Scan for the cell matching the given text and deliver its (X, Y) coordinate at center. 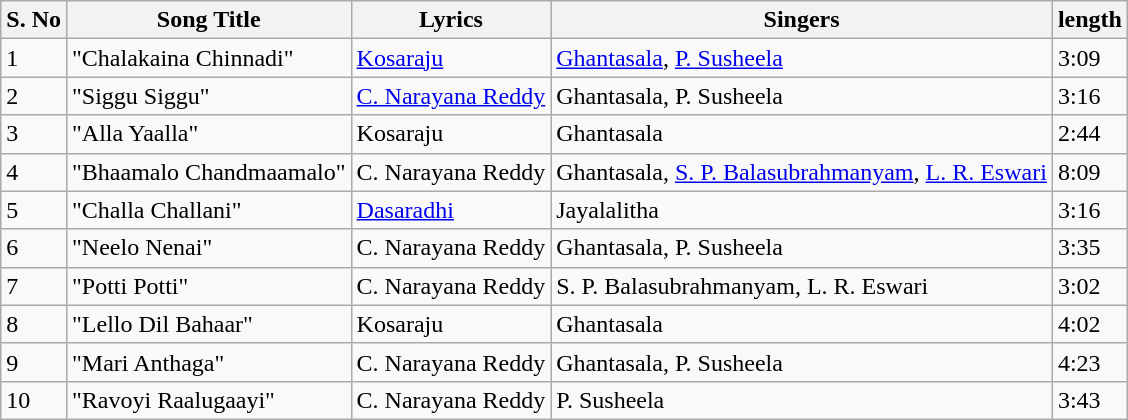
Ghantasala, S. P. Balasubrahmanyam, L. R. Eswari (802, 172)
2 (34, 96)
S. No (34, 20)
Song Title (208, 20)
10 (34, 400)
9 (34, 362)
Singers (802, 20)
2:44 (1090, 134)
"Alla Yaalla" (208, 134)
"Neelo Nenai" (208, 248)
4:02 (1090, 324)
Jayalalitha (802, 210)
3:09 (1090, 58)
Lyrics (451, 20)
3 (34, 134)
5 (34, 210)
P. Susheela (802, 400)
3:43 (1090, 400)
8:09 (1090, 172)
length (1090, 20)
6 (34, 248)
"Ravoyi Raalugaayi" (208, 400)
"Lello Dil Bahaar" (208, 324)
8 (34, 324)
3:02 (1090, 286)
S. P. Balasubrahmanyam, L. R. Eswari (802, 286)
"Chalakaina Chinnadi" (208, 58)
Dasaradhi (451, 210)
"Mari Anthaga" (208, 362)
3:35 (1090, 248)
4 (34, 172)
"Potti Potti" (208, 286)
"Siggu Siggu" (208, 96)
"Bhaamalo Chandmaamalo" (208, 172)
"Challa Challani" (208, 210)
4:23 (1090, 362)
1 (34, 58)
7 (34, 286)
